Locate the cell with the specified text and output its [X, Y] center coordinate. 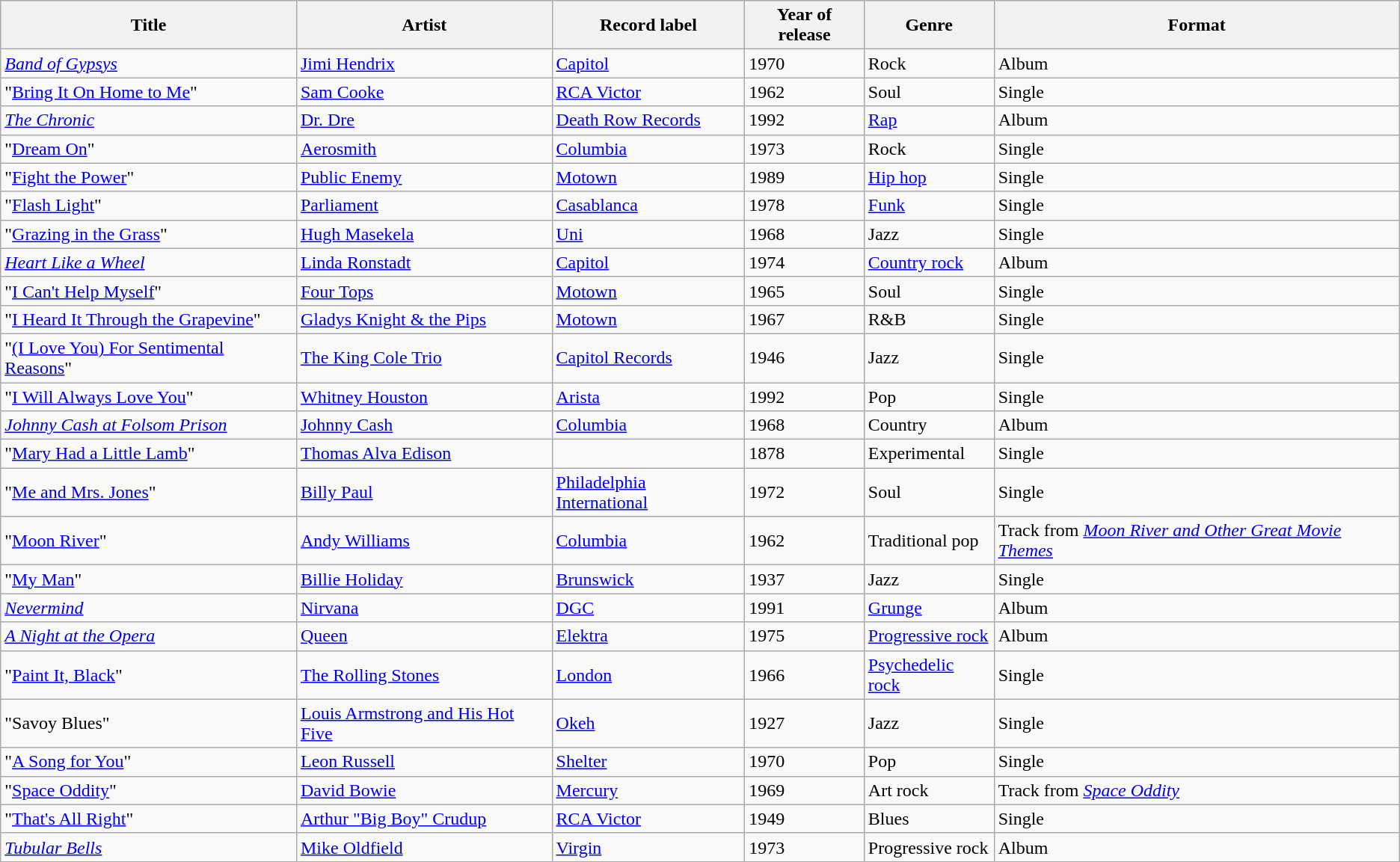
Capitol Records [648, 357]
1946 [805, 357]
"Dream On" [149, 149]
1978 [805, 206]
Psychedelic rock [929, 674]
"I Heard It Through the Grapevine" [149, 319]
Record label [648, 25]
Blues [929, 819]
Rap [929, 120]
Jimi Hendrix [424, 64]
Mercury [648, 790]
Hugh Masekela [424, 234]
Nirvana [424, 608]
David Bowie [424, 790]
"I Will Always Love You" [149, 397]
Andy Williams [424, 541]
Linda Ronstadt [424, 262]
The Chronic [149, 120]
1878 [805, 454]
1974 [805, 262]
1972 [805, 492]
1927 [805, 724]
Virgin [648, 847]
Louis Armstrong and His Hot Five [424, 724]
"Fight the Power" [149, 177]
Grunge [929, 608]
"(I Love You) For Sentimental Reasons" [149, 357]
Billie Holiday [424, 579]
1965 [805, 291]
1966 [805, 674]
1991 [805, 608]
Casablanca [648, 206]
Traditional pop [929, 541]
Whitney Houston [424, 397]
The Rolling Stones [424, 674]
Funk [929, 206]
"Grazing in the Grass" [149, 234]
Sam Cooke [424, 92]
Brunswick [648, 579]
Nevermind [149, 608]
Country rock [929, 262]
Elektra [648, 636]
"I Can't Help Myself" [149, 291]
Artist [424, 25]
Johnny Cash [424, 425]
Leon Russell [424, 762]
Uni [648, 234]
Hip hop [929, 177]
DGC [648, 608]
"Mary Had a Little Lamb" [149, 454]
Public Enemy [424, 177]
"Space Oddity" [149, 790]
Gladys Knight & the Pips [424, 319]
"Moon River" [149, 541]
Experimental [929, 454]
Country [929, 425]
Track from Space Oddity [1197, 790]
R&B [929, 319]
Track from Moon River and Other Great Movie Themes [1197, 541]
Tubular Bells [149, 847]
Okeh [648, 724]
Johnny Cash at Folsom Prison [149, 425]
Art rock [929, 790]
Billy Paul [424, 492]
"Me and Mrs. Jones" [149, 492]
1975 [805, 636]
1967 [805, 319]
1969 [805, 790]
"Savoy Blues" [149, 724]
Philadelphia International [648, 492]
"Bring It On Home to Me" [149, 92]
London [648, 674]
Queen [424, 636]
"Flash Light" [149, 206]
Title [149, 25]
"Paint It, Black" [149, 674]
1989 [805, 177]
Parliament [424, 206]
Band of Gypsys [149, 64]
Thomas Alva Edison [424, 454]
"My Man" [149, 579]
Death Row Records [648, 120]
1949 [805, 819]
Aerosmith [424, 149]
Arthur "Big Boy" Crudup [424, 819]
1937 [805, 579]
"That's All Right" [149, 819]
Shelter [648, 762]
"A Song for You" [149, 762]
Arista [648, 397]
Dr. Dre [424, 120]
Year of release [805, 25]
Four Tops [424, 291]
Genre [929, 25]
Mike Oldfield [424, 847]
Heart Like a Wheel [149, 262]
Format [1197, 25]
The King Cole Trio [424, 357]
A Night at the Opera [149, 636]
